Output the [x, y] coordinate of the center of the cell containing the given text.  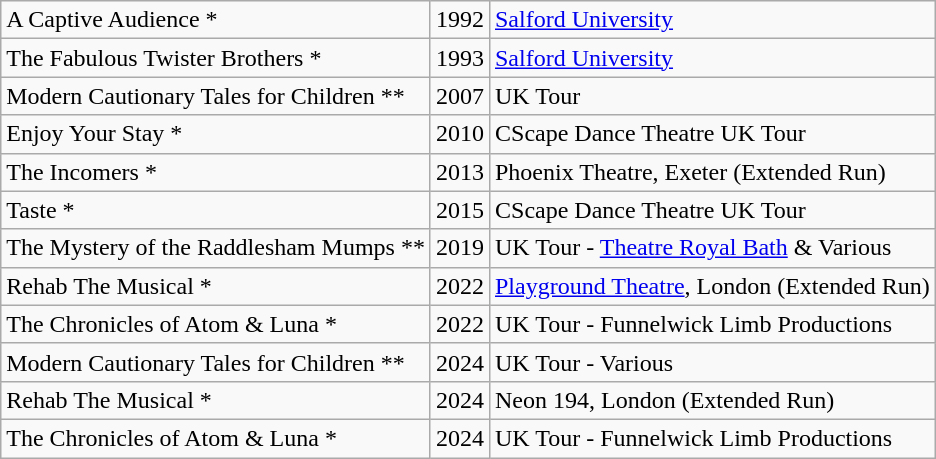
2013 [460, 172]
UK Tour - Theatre Royal Bath & Various [712, 248]
UK Tour - Various [712, 362]
Phoenix Theatre, Exeter (Extended Run) [712, 172]
Playground Theatre, London (Extended Run) [712, 286]
2015 [460, 210]
UK Tour [712, 96]
The Incomers * [216, 172]
2019 [460, 248]
The Fabulous Twister Brothers * [216, 58]
Enjoy Your Stay * [216, 134]
A Captive Audience * [216, 20]
1993 [460, 58]
2010 [460, 134]
2007 [460, 96]
The Mystery of the Raddlesham Mumps ** [216, 248]
Taste * [216, 210]
Neon 194, London (Extended Run) [712, 400]
1992 [460, 20]
